Find where the given text appears and provide that cell's center as (x, y) coordinate. 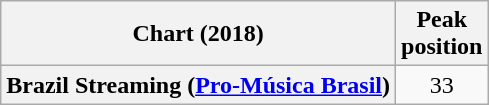
Brazil Streaming (Pro-Música Brasil) (198, 85)
Peak position (442, 34)
33 (442, 85)
Chart (2018) (198, 34)
